Locate the cell with the specified text and output its (X, Y) center coordinate. 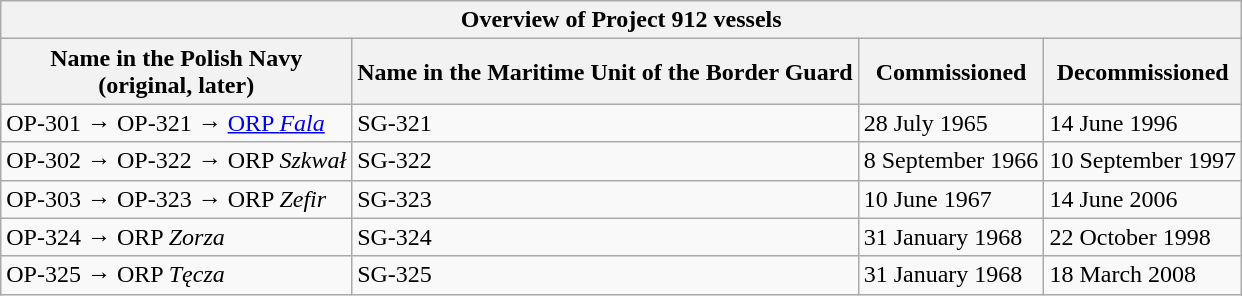
22 October 1998 (1143, 237)
SG-322 (606, 161)
28 July 1965 (951, 123)
SG-324 (606, 237)
Name in the Maritime Unit of the Border Guard (606, 72)
Overview of Project 912 vessels (622, 20)
SG-323 (606, 199)
Name in the Polish Navy(original, later) (176, 72)
SG-321 (606, 123)
SG-325 (606, 275)
OP-302 → OP-322 → ORP Szkwał (176, 161)
OP-303 → OP-323 → ORP Zefir (176, 199)
10 September 1997 (1143, 161)
OP-325 → ORP Tęcza (176, 275)
Decommissioned (1143, 72)
14 June 1996 (1143, 123)
10 June 1967 (951, 199)
8 September 1966 (951, 161)
OP-301 → OP-321 → ORP Fala (176, 123)
Commissioned (951, 72)
OP-324 → ORP Zorza (176, 237)
14 June 2006 (1143, 199)
18 March 2008 (1143, 275)
